From the cell containing the given text, extract its center point as (x, y) coordinate. 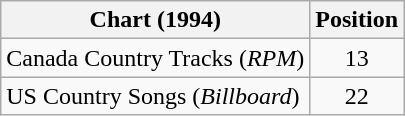
22 (357, 96)
US Country Songs (Billboard) (156, 96)
Chart (1994) (156, 20)
Canada Country Tracks (RPM) (156, 58)
Position (357, 20)
13 (357, 58)
